Pinpoint the cell where the given text exists, returning its [X, Y] midpoint coordinate. 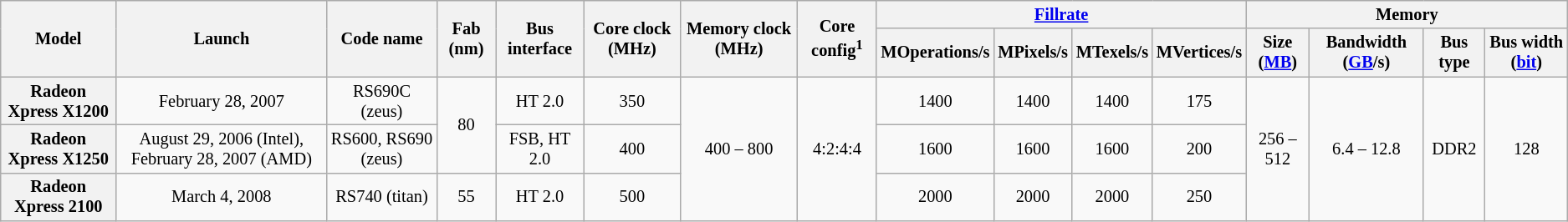
Fab (nm) [467, 38]
MVertices/s [1199, 53]
4:2:4:4 [838, 149]
Size (MB) [1278, 53]
400 [632, 149]
RS600, RS690 (zeus) [381, 149]
MPixels/s [1032, 53]
Memory clock (MHz) [739, 38]
Radeon Xpress 2100 [59, 197]
128 [1527, 149]
August 29, 2006 (Intel), February 28, 2007 (AMD) [222, 149]
500 [632, 197]
400 – 800 [739, 149]
Core config1 [838, 38]
175 [1199, 101]
55 [467, 197]
MOperations/s [935, 53]
256 – 512 [1278, 149]
Bus type [1454, 53]
Radeon Xpress X1250 [59, 149]
Memory [1407, 14]
RS690C (zeus) [381, 101]
250 [1199, 197]
DDR2 [1454, 149]
Fillrate [1061, 14]
February 28, 2007 [222, 101]
6.4 – 12.8 [1366, 149]
FSB, HT 2.0 [540, 149]
RS740 (titan) [381, 197]
Radeon Xpress X1200 [59, 101]
Launch [222, 38]
200 [1199, 149]
Code name [381, 38]
Model [59, 38]
MTexels/s [1112, 53]
Core clock (MHz) [632, 38]
350 [632, 101]
Bus width (bit) [1527, 53]
Bandwidth (GB/s) [1366, 53]
Bus interface [540, 38]
March 4, 2008 [222, 197]
80 [467, 125]
